Return (x, y) of the center of cell containing provided text 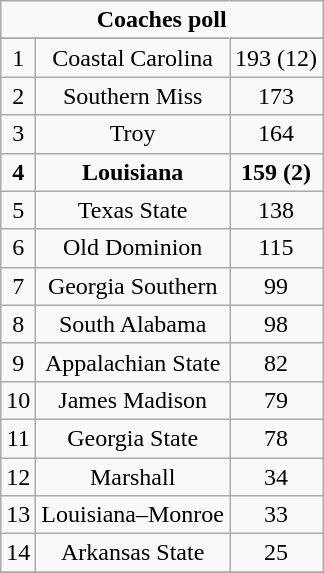
159 (2) (276, 172)
Georgia Southern (133, 286)
193 (12) (276, 58)
Coaches poll (162, 20)
Troy (133, 134)
82 (276, 362)
2 (18, 96)
13 (18, 515)
4 (18, 172)
6 (18, 248)
1 (18, 58)
79 (276, 400)
Marshall (133, 477)
Louisiana (133, 172)
9 (18, 362)
78 (276, 438)
11 (18, 438)
115 (276, 248)
3 (18, 134)
7 (18, 286)
98 (276, 324)
164 (276, 134)
James Madison (133, 400)
173 (276, 96)
34 (276, 477)
14 (18, 553)
10 (18, 400)
Arkansas State (133, 553)
5 (18, 210)
Texas State (133, 210)
South Alabama (133, 324)
Southern Miss (133, 96)
12 (18, 477)
Appalachian State (133, 362)
Georgia State (133, 438)
Louisiana–Monroe (133, 515)
Old Dominion (133, 248)
Coastal Carolina (133, 58)
8 (18, 324)
25 (276, 553)
138 (276, 210)
99 (276, 286)
33 (276, 515)
